Search for the cell housing the specified text and yield its [X, Y] center coordinate. 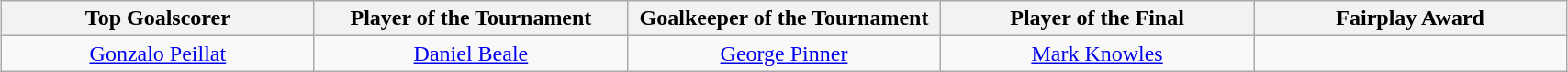
Goalkeeper of the Tournament [784, 18]
Mark Knowles [1098, 54]
Player of the Tournament [470, 18]
Fairplay Award [1410, 18]
Top Goalscorer [158, 18]
Daniel Beale [470, 54]
Player of the Final [1098, 18]
Gonzalo Peillat [158, 54]
George Pinner [784, 54]
